Search for the cell housing the specified text and yield its [X, Y] center coordinate. 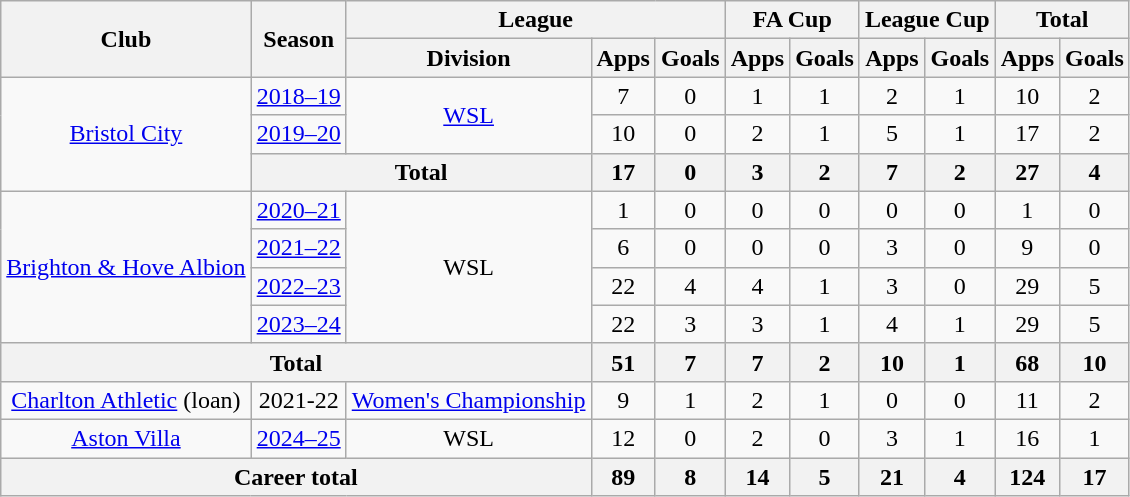
6 [623, 248]
2021–22 [298, 248]
Women's Championship [468, 400]
League Cup [927, 20]
89 [623, 477]
Bristol City [126, 134]
16 [1027, 438]
12 [623, 438]
2023–24 [298, 324]
2024–25 [298, 438]
21 [892, 477]
Brighton & Hove Albion [126, 267]
Club [126, 39]
Aston Villa [126, 438]
68 [1027, 362]
FA Cup [792, 20]
124 [1027, 477]
8 [690, 477]
Charlton Athletic (loan) [126, 400]
51 [623, 362]
27 [1027, 172]
2020–21 [298, 210]
Division [468, 58]
Career total [296, 477]
2021-22 [298, 400]
Season [298, 39]
14 [757, 477]
2022–23 [298, 286]
2018–19 [298, 96]
11 [1027, 400]
League [536, 20]
2019–20 [298, 134]
